Extract the [x, y] coordinate from the center of the cell holding the provided text.  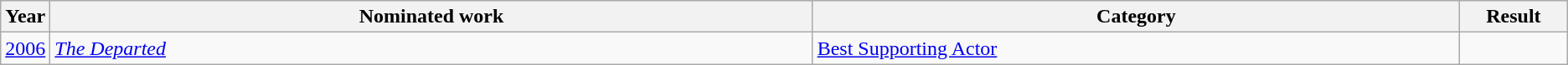
Nominated work [431, 17]
Year [25, 17]
Category [1136, 17]
The Departed [431, 48]
Best Supporting Actor [1136, 48]
Result [1514, 17]
2006 [25, 48]
